Detect which cell encompasses the target text, then output its [X, Y] center coordinate. 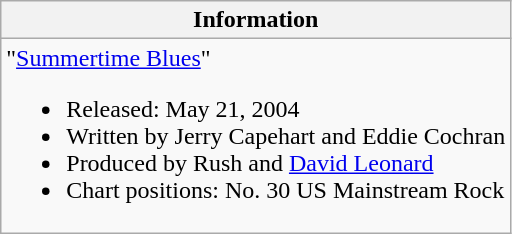
Information [256, 20]
